Provide the [X, Y] coordinate of the cell's center where the given text is located.  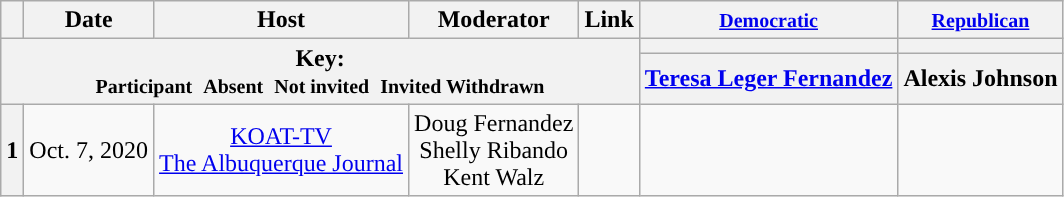
Democratic [768, 20]
Moderator [494, 20]
Host [282, 20]
Key: Participant Absent Not invited Invited Withdrawn [320, 72]
Teresa Leger Fernandez [768, 78]
Link [609, 20]
Oct. 7, 2020 [89, 150]
Republican [980, 20]
KOAT-TVThe Albuquerque Journal [282, 150]
Doug FernandezShelly RibandoKent Walz [494, 150]
1 [12, 150]
Date [89, 20]
Alexis Johnson [980, 78]
